Extract the (x, y) coordinate from the center of the cell holding the provided text.  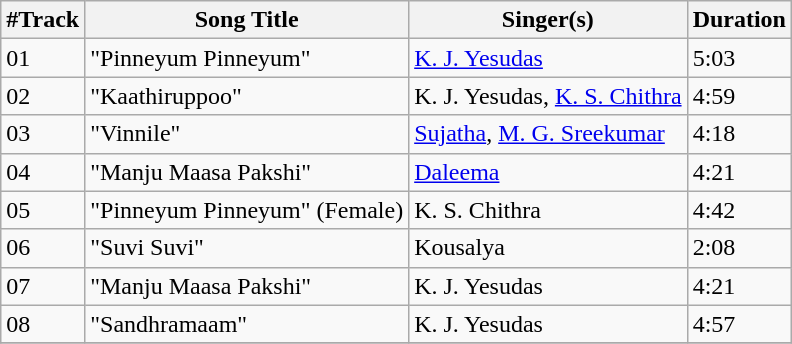
Song Title (247, 20)
#Track (43, 20)
K. S. Chithra (548, 210)
07 (43, 286)
"Vinnile" (247, 134)
"Kaathiruppoo" (247, 96)
04 (43, 172)
03 (43, 134)
Duration (739, 20)
Kousalya (548, 248)
02 (43, 96)
K. J. Yesudas, K. S. Chithra (548, 96)
01 (43, 58)
4:42 (739, 210)
Singer(s) (548, 20)
"Suvi Suvi" (247, 248)
"Pinneyum Pinneyum" (Female) (247, 210)
"Pinneyum Pinneyum" (247, 58)
2:08 (739, 248)
4:59 (739, 96)
4:57 (739, 324)
5:03 (739, 58)
Daleema (548, 172)
05 (43, 210)
4:18 (739, 134)
08 (43, 324)
Sujatha, M. G. Sreekumar (548, 134)
"Sandhramaam" (247, 324)
06 (43, 248)
